For the text-containing cell, return its midpoint in (x, y) coordinate format. 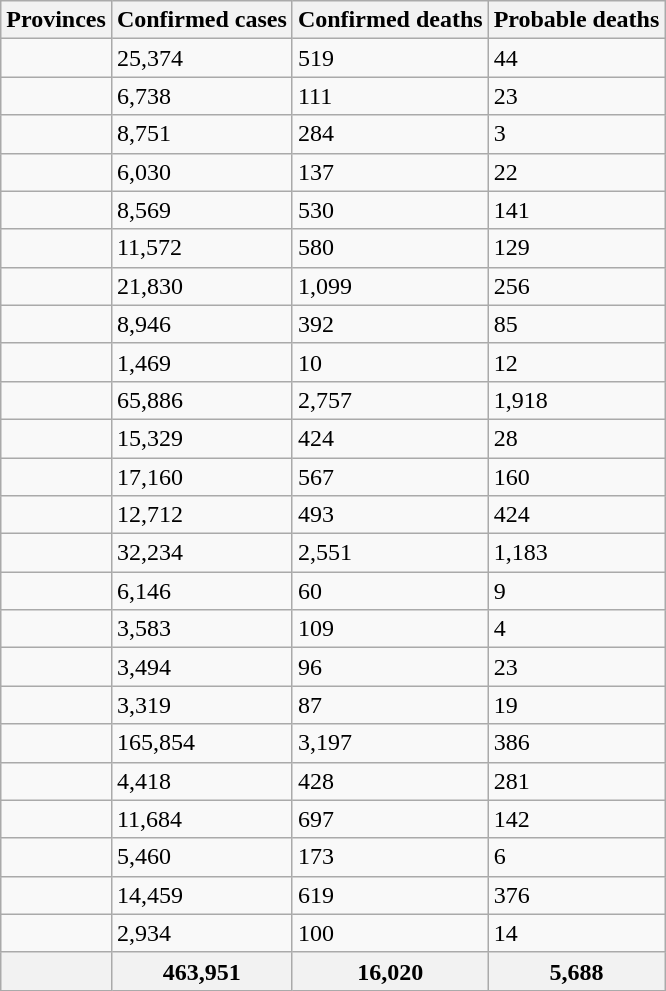
19 (576, 705)
14,459 (202, 895)
32,234 (202, 553)
60 (390, 591)
530 (390, 210)
22 (576, 172)
619 (390, 895)
697 (390, 819)
2,934 (202, 933)
5,688 (576, 971)
3,583 (202, 629)
3 (576, 134)
6,738 (202, 96)
109 (390, 629)
12,712 (202, 515)
129 (576, 248)
100 (390, 933)
141 (576, 210)
3,319 (202, 705)
25,374 (202, 58)
44 (576, 58)
6 (576, 857)
463,951 (202, 971)
580 (390, 248)
12 (576, 362)
519 (390, 58)
21,830 (202, 286)
1,918 (576, 400)
567 (390, 477)
11,572 (202, 248)
28 (576, 438)
8,569 (202, 210)
173 (390, 857)
96 (390, 667)
1,183 (576, 553)
Confirmed cases (202, 20)
8,751 (202, 134)
87 (390, 705)
3,197 (390, 743)
Provinces (56, 20)
6,030 (202, 172)
8,946 (202, 324)
4 (576, 629)
4,418 (202, 781)
Probable deaths (576, 20)
15,329 (202, 438)
65,886 (202, 400)
14 (576, 933)
111 (390, 96)
10 (390, 362)
1,469 (202, 362)
1,099 (390, 286)
2,551 (390, 553)
5,460 (202, 857)
9 (576, 591)
11,684 (202, 819)
6,146 (202, 591)
256 (576, 286)
17,160 (202, 477)
428 (390, 781)
2,757 (390, 400)
392 (390, 324)
284 (390, 134)
376 (576, 895)
493 (390, 515)
3,494 (202, 667)
142 (576, 819)
165,854 (202, 743)
160 (576, 477)
Confirmed deaths (390, 20)
16,020 (390, 971)
281 (576, 781)
85 (576, 324)
137 (390, 172)
386 (576, 743)
